Output the (X, Y) coordinate of the center of the cell containing the given text.  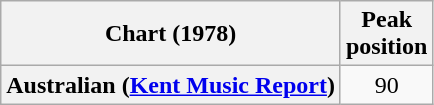
Chart (1978) (171, 34)
Peakposition (386, 34)
Australian (Kent Music Report) (171, 85)
90 (386, 85)
